Detect which cell encompasses the target text, then output its [X, Y] center coordinate. 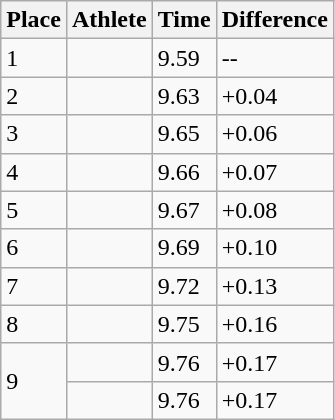
+0.04 [274, 96]
5 [34, 210]
9.65 [184, 134]
3 [34, 134]
7 [34, 286]
9.75 [184, 324]
1 [34, 58]
+0.13 [274, 286]
2 [34, 96]
+0.08 [274, 210]
9 [34, 381]
9.67 [184, 210]
6 [34, 248]
9.63 [184, 96]
+0.16 [274, 324]
9.66 [184, 172]
+0.10 [274, 248]
8 [34, 324]
Time [184, 20]
9.72 [184, 286]
4 [34, 172]
Place [34, 20]
Athlete [109, 20]
+0.06 [274, 134]
9.59 [184, 58]
-- [274, 58]
9.69 [184, 248]
+0.07 [274, 172]
Difference [274, 20]
